Identify which cell holds the provided text, then report its (x, y) central coordinate. 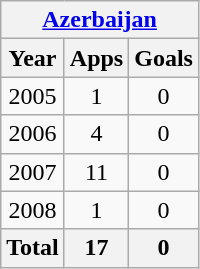
Total (33, 248)
2007 (33, 172)
Goals (164, 58)
2005 (33, 96)
Apps (96, 58)
2008 (33, 210)
4 (96, 134)
Year (33, 58)
Azerbaijan (100, 20)
2006 (33, 134)
17 (96, 248)
11 (96, 172)
